Search for the cell housing the specified text and yield its (X, Y) center coordinate. 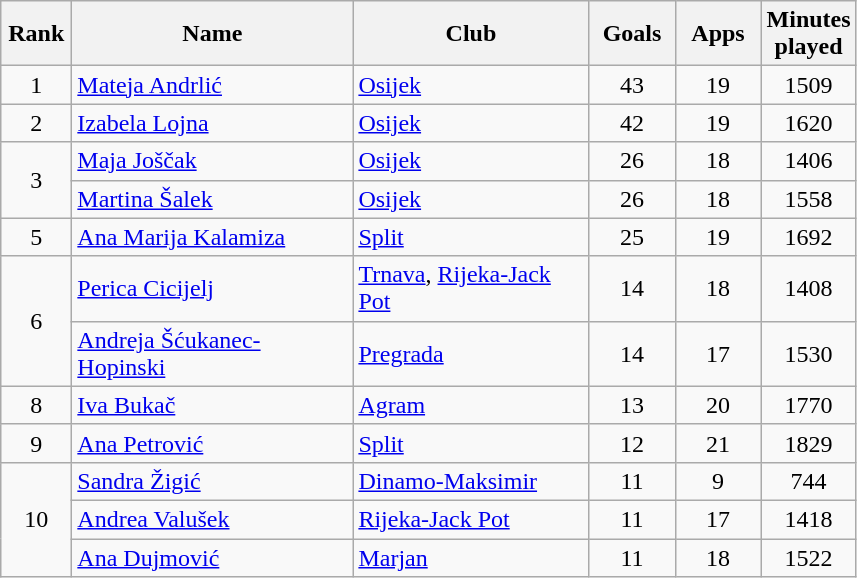
21 (718, 443)
Martina Šalek (212, 199)
744 (808, 481)
Mateja Andrlić (212, 85)
1406 (808, 161)
Rank (36, 34)
Agram (471, 405)
Goals (632, 34)
1770 (808, 405)
13 (632, 405)
Ana Marija Kalamiza (212, 237)
1620 (808, 123)
Ana Petrović (212, 443)
1558 (808, 199)
1530 (808, 354)
5 (36, 237)
Minutes played (808, 34)
1408 (808, 288)
Name (212, 34)
25 (632, 237)
Marjan (471, 557)
8 (36, 405)
43 (632, 85)
1 (36, 85)
1509 (808, 85)
1692 (808, 237)
Trnava, Rijeka-Jack Pot (471, 288)
Iva Bukač (212, 405)
Rijeka-Jack Pot (471, 519)
1418 (808, 519)
Andrea Valušek (212, 519)
1522 (808, 557)
3 (36, 180)
Andreja Šćukanec-Hopinski (212, 354)
Maja Joščak (212, 161)
Sandra Žigić (212, 481)
Ana Dujmović (212, 557)
2 (36, 123)
Perica Cicijelj (212, 288)
Pregrada (471, 354)
20 (718, 405)
Izabela Lojna (212, 123)
Dinamo-Maksimir (471, 481)
42 (632, 123)
1829 (808, 443)
6 (36, 321)
10 (36, 519)
Club (471, 34)
Apps (718, 34)
12 (632, 443)
